Determine the (x, y) coordinate at the center of the cell enclosing the given text.  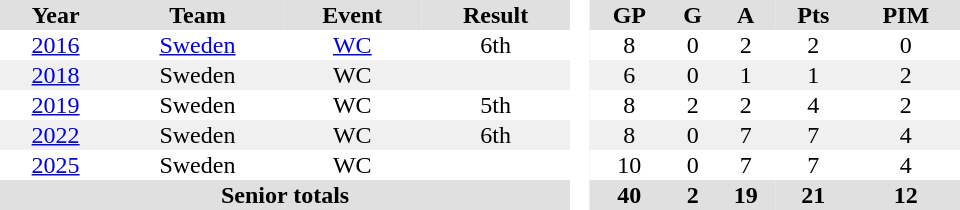
12 (906, 195)
Senior totals (285, 195)
6 (630, 75)
2018 (56, 75)
10 (630, 165)
2025 (56, 165)
Team (197, 15)
Year (56, 15)
19 (746, 195)
Result (496, 15)
21 (813, 195)
2022 (56, 135)
2019 (56, 105)
GP (630, 15)
PIM (906, 15)
Pts (813, 15)
5th (496, 105)
A (746, 15)
2016 (56, 45)
Event (352, 15)
40 (630, 195)
G (692, 15)
